Scan for the cell matching the given text and deliver its [X, Y] coordinate at center. 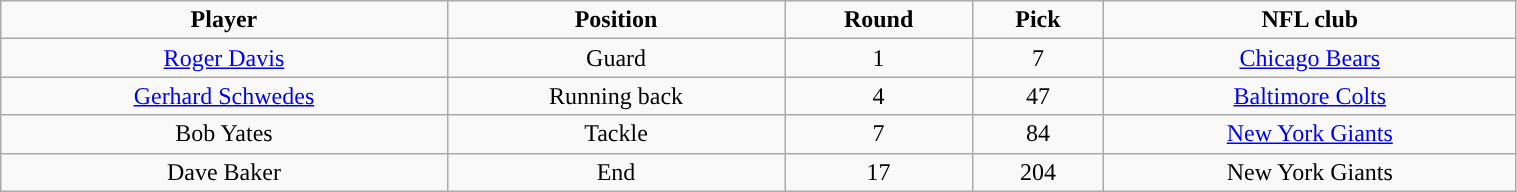
Gerhard Schwedes [224, 96]
Guard [616, 58]
Running back [616, 96]
Round [878, 20]
84 [1038, 134]
47 [1038, 96]
Bob Yates [224, 134]
204 [1038, 172]
End [616, 172]
Chicago Bears [1310, 58]
Tackle [616, 134]
Player [224, 20]
Pick [1038, 20]
Roger Davis [224, 58]
1 [878, 58]
4 [878, 96]
Position [616, 20]
17 [878, 172]
Baltimore Colts [1310, 96]
Dave Baker [224, 172]
NFL club [1310, 20]
